Scan for the cell matching the given text and deliver its (x, y) coordinate at center. 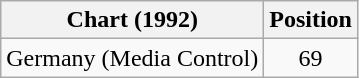
Germany (Media Control) (132, 58)
Chart (1992) (132, 20)
Position (311, 20)
69 (311, 58)
